Determine the (x, y) coordinate at the center of the cell enclosing the given text.  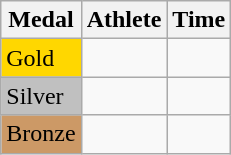
Bronze (41, 134)
Athlete (124, 20)
Gold (41, 58)
Medal (41, 20)
Silver (41, 96)
Time (199, 20)
